Detect which cell encompasses the target text, then output its (x, y) center coordinate. 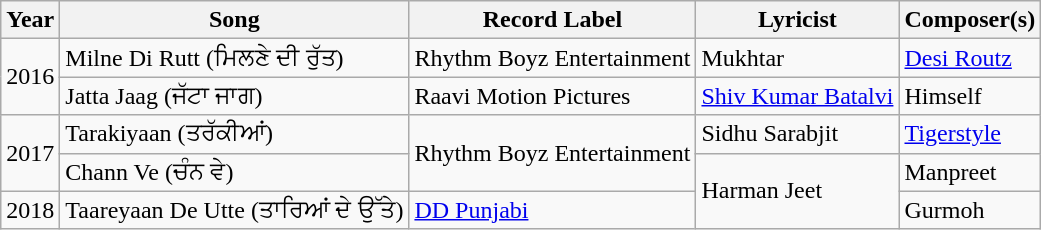
Raavi Motion Pictures (552, 96)
DD Punjabi (552, 210)
Sidhu Sarabjit (798, 134)
Year (30, 20)
2017 (30, 153)
Harman Jeet (798, 191)
Song (234, 20)
Manpreet (970, 172)
Tigerstyle (970, 134)
Taareyaan De Utte (ਤਾਰਿਆਂ ਦੇ ਉੱਤੇ) (234, 210)
Composer(s) (970, 20)
Himself (970, 96)
Milne Di Rutt (ਮਿਲਣੇ ਦੀ ਰੁੱਤ) (234, 58)
Shiv Kumar Batalvi (798, 96)
Jatta Jaag (ਜੱਟਾ ਜਾਗ) (234, 96)
Record Label (552, 20)
Desi Routz (970, 58)
Chann Ve (ਚੰਨ ਵੇ) (234, 172)
2018 (30, 210)
Tarakiyaan (ਤਰੱਕੀਆਂ) (234, 134)
Lyricist (798, 20)
2016 (30, 77)
Gurmoh (970, 210)
Mukhtar (798, 58)
